Output the [X, Y] coordinate of the center of the cell containing the given text.  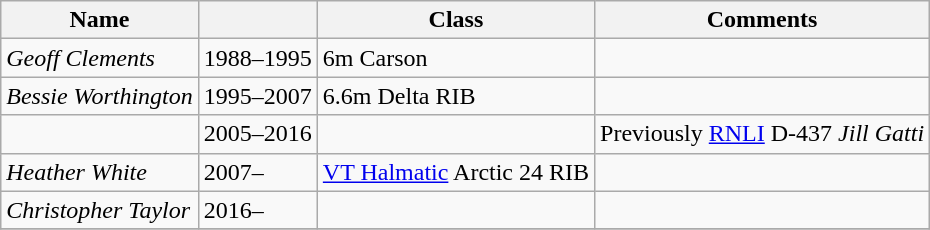
Geoff Clements [100, 58]
2016– [258, 210]
2007– [258, 172]
Comments [762, 20]
Bessie Worthington [100, 96]
VT Halmatic Arctic 24 RIB [456, 172]
Name [100, 20]
Christopher Taylor [100, 210]
6.6m Delta RIB [456, 96]
Heather White [100, 172]
Class [456, 20]
1988–1995 [258, 58]
6m Carson [456, 58]
1995–2007 [258, 96]
Previously RNLI D-437 Jill Gatti [762, 134]
2005–2016 [258, 134]
